Capture the cell that displays the provided text and extract its [x, y] central coordinate. 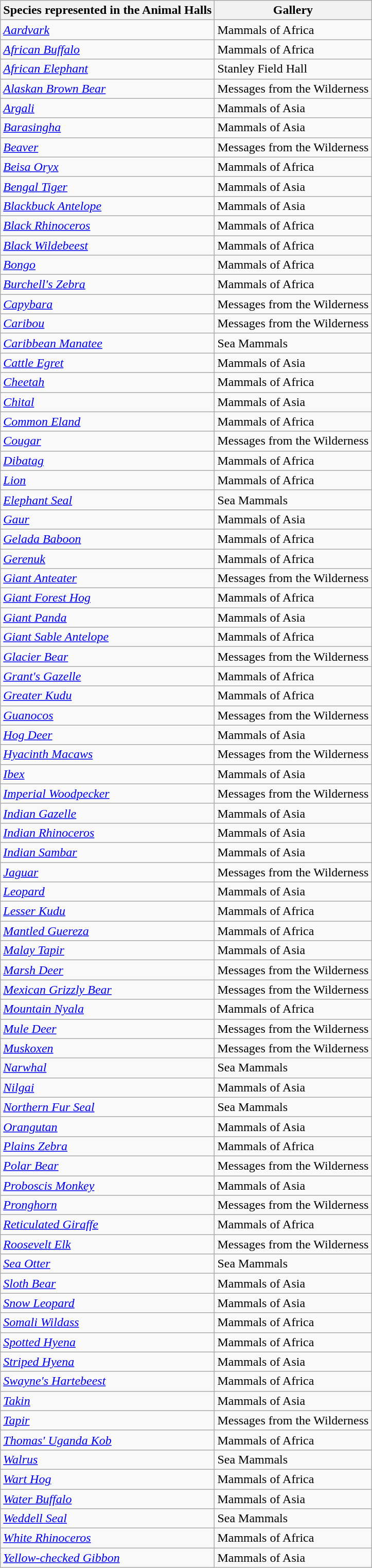
Mountain Nyala [108, 1009]
Spotted Hyena [108, 1342]
Narwhal [108, 1068]
Dibatag [108, 461]
Mexican Grizzly Bear [108, 990]
Giant Panda [108, 618]
Tapir [108, 1420]
Gallery [293, 10]
Giant Sable Antelope [108, 637]
Orangutan [108, 1126]
Burchell's Zebra [108, 285]
Northern Fur Seal [108, 1107]
Grant's Gazelle [108, 676]
Giant Anteater [108, 578]
Black Wildebeest [108, 245]
Gaur [108, 519]
Cheetah [108, 382]
Chital [108, 402]
Gerenuk [108, 558]
Blackbuck Antelope [108, 206]
Walrus [108, 1459]
Argali [108, 108]
Roosevelt Elk [108, 1244]
Thomas' Uganda Kob [108, 1440]
Elephant Seal [108, 500]
Leopard [108, 892]
Lesser Kudu [108, 911]
Striped Hyena [108, 1362]
Mule Deer [108, 1029]
Bengal Tiger [108, 186]
Stanley Field Hall [293, 69]
Imperial Woodpecker [108, 794]
Greater Kudu [108, 696]
Weddell Seal [108, 1519]
Wart Hog [108, 1479]
Muskoxen [108, 1048]
Ibex [108, 774]
Indian Sambar [108, 852]
Cattle Egret [108, 363]
African Buffalo [108, 49]
Sloth Bear [108, 1283]
Somali Wildass [108, 1323]
Lion [108, 480]
African Elephant [108, 69]
Species represented in the Animal Halls [108, 10]
Takin [108, 1401]
Marsh Deer [108, 970]
Gelada Baboon [108, 539]
Giant Forest Hog [108, 598]
Aardvark [108, 30]
Swayne's Hartebeest [108, 1381]
Hyacinth Macaws [108, 754]
Common Eland [108, 421]
Snow Leopard [108, 1303]
White Rhinoceros [108, 1538]
Bongo [108, 265]
Pronghorn [108, 1205]
Black Rhinoceros [108, 225]
Beaver [108, 147]
Water Buffalo [108, 1499]
Indian Rhinoceros [108, 833]
Glacier Bear [108, 657]
Proboscis Monkey [108, 1185]
Caribou [108, 324]
Reticulated Giraffe [108, 1225]
Alaskan Brown Bear [108, 89]
Hog Deer [108, 735]
Capybara [108, 304]
Yellow-checked Gibbon [108, 1558]
Polar Bear [108, 1166]
Nilgai [108, 1087]
Cougar [108, 441]
Plains Zebra [108, 1146]
Sea Otter [108, 1264]
Indian Gazelle [108, 813]
Beisa Oryx [108, 167]
Malay Tapir [108, 950]
Barasingha [108, 128]
Caribbean Manatee [108, 343]
Mantled Guereza [108, 931]
Jaguar [108, 872]
Guanocos [108, 715]
